Return [X, Y] of the center of cell containing provided text 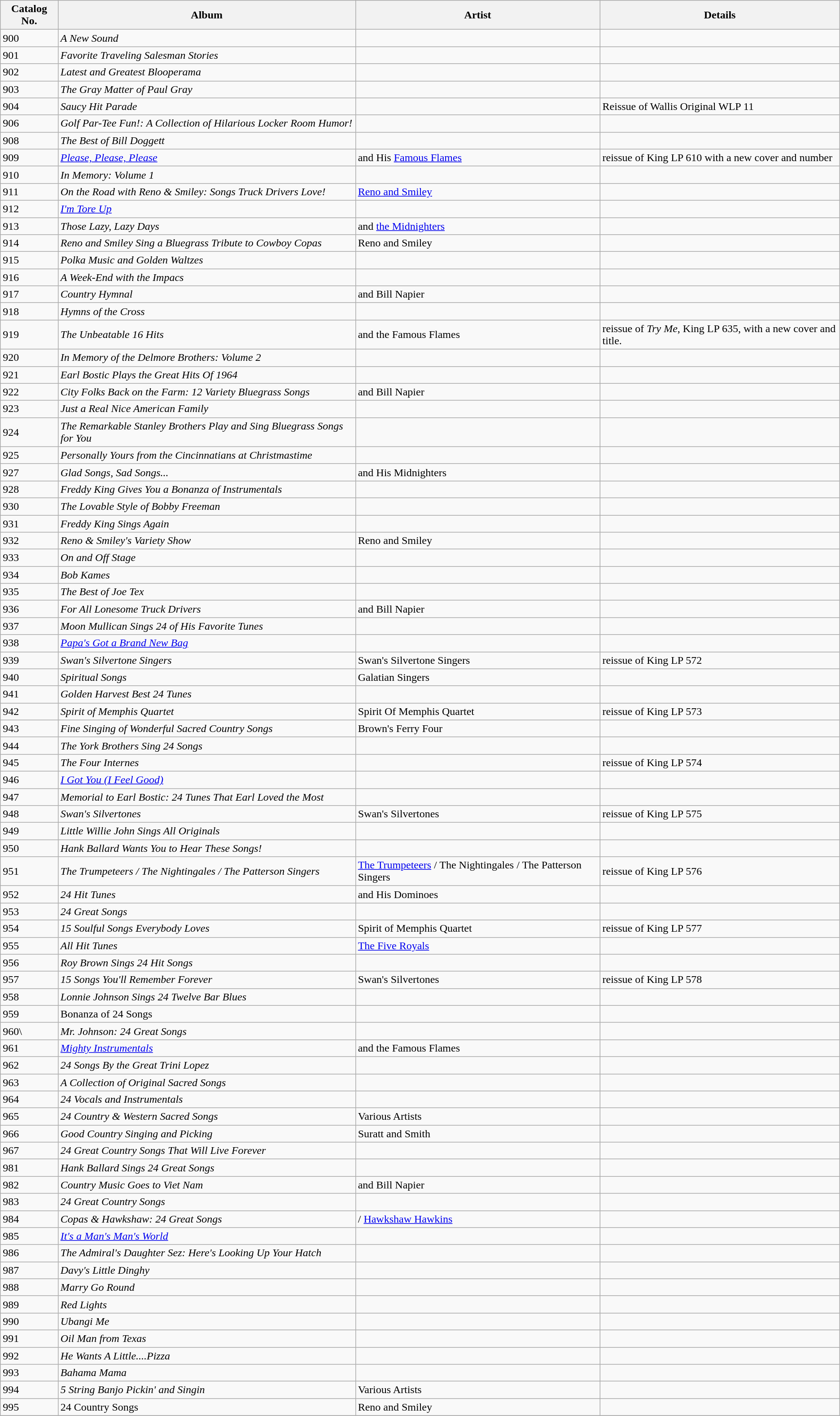
Favorite Traveling Salesman Stories [206, 55]
984 [30, 1219]
959 [30, 1014]
The Lovable Style of Bobby Freeman [206, 506]
991 [30, 1338]
Freddy King Gives You a Bonanza of Instrumentals [206, 489]
902 [30, 72]
Suratt and Smith [477, 1134]
5 String Banjo Pickin' and Singin [206, 1390]
Catalog No. [30, 15]
962 [30, 1065]
946 [30, 780]
The Best of Joe Tex [206, 592]
Papa's Got a Brand New Bag [206, 643]
Memorial to Earl Bostic: 24 Tunes That Earl Loved the Most [206, 797]
957 [30, 980]
15 Soulful Songs Everybody Loves [206, 929]
reissue of King LP 575 [720, 814]
942 [30, 711]
Glad Songs, Sad Songs... [206, 472]
932 [30, 541]
951 [30, 872]
Personally Yours from the Cincinnatians at Christmastime [206, 455]
Reno & Smiley's Variety Show [206, 541]
Marry Go Round [206, 1287]
Copas & Hawkshaw: 24 Great Songs [206, 1219]
960\ [30, 1031]
927 [30, 472]
and the Midnighters [477, 226]
916 [30, 277]
The Best of Bill Doggett [206, 140]
The Five Royals [477, 946]
Oil Man from Texas [206, 1338]
Details [720, 15]
/ Hawkshaw Hawkins [477, 1219]
Just a Real Nice American Family [206, 409]
945 [30, 763]
952 [30, 894]
988 [30, 1287]
and His Midnighters [477, 472]
924 [30, 432]
920 [30, 358]
965 [30, 1117]
Hank Ballard Wants You to Hear These Songs! [206, 848]
912 [30, 209]
958 [30, 997]
949 [30, 831]
911 [30, 192]
994 [30, 1390]
928 [30, 489]
918 [30, 311]
24 Country Songs [206, 1407]
Saucy Hit Parade [206, 106]
Bob Kames [206, 575]
Fine Singing of Wonderful Sacred Country Songs [206, 728]
Roy Brown Sings 24 Hit Songs [206, 963]
Brown's Ferry Four [477, 728]
24 Great Songs [206, 912]
reissue of King LP 578 [720, 980]
900 [30, 38]
In Memory of the Delmore Brothers: Volume 2 [206, 358]
Bonanza of 24 Songs [206, 1014]
931 [30, 524]
The Admiral's Daughter Sez: Here's Looking Up Your Hatch [206, 1253]
The Gray Matter of Paul Gray [206, 89]
941 [30, 694]
The Unbeatable 16 Hits [206, 335]
937 [30, 626]
Artist [477, 15]
Earl Bostic Plays the Great Hits Of 1964 [206, 375]
Please, Please, Please [206, 158]
914 [30, 243]
Mr. Johnson: 24 Great Songs [206, 1031]
Spirit Of Memphis Quartet [477, 711]
Galatian Singers [477, 677]
On the Road with Reno & Smiley: Songs Truck Drivers Love! [206, 192]
and His Famous Flames [477, 158]
915 [30, 260]
983 [30, 1202]
953 [30, 912]
Moon Mullican Sings 24 of His Favorite Tunes [206, 626]
906 [30, 123]
961 [30, 1048]
950 [30, 848]
24 Great Country Songs [206, 1202]
The Remarkable Stanley Brothers Play and Sing Bluegrass Songs for You [206, 432]
910 [30, 175]
Little Willie John Sings All Originals [206, 831]
936 [30, 609]
954 [30, 929]
Latest and Greatest Blooperama [206, 72]
934 [30, 575]
901 [30, 55]
Golden Harvest Best 24 Tunes [206, 694]
Davy's Little Dinghy [206, 1270]
He Wants A Little....Pizza [206, 1356]
919 [30, 335]
I Got You (I Feel Good) [206, 780]
Red Lights [206, 1304]
922 [30, 392]
948 [30, 814]
963 [30, 1082]
993 [30, 1373]
For All Lonesome Truck Drivers [206, 609]
933 [30, 558]
987 [30, 1270]
24 Hit Tunes [206, 894]
935 [30, 592]
Reissue of Wallis Original WLP 11 [720, 106]
Golf Par-Tee Fun!: A Collection of Hilarious Locker Room Humor! [206, 123]
989 [30, 1304]
930 [30, 506]
24 Great Country Songs That Will Live Forever [206, 1151]
921 [30, 375]
938 [30, 643]
909 [30, 158]
908 [30, 140]
In Memory: Volume 1 [206, 175]
944 [30, 745]
A Week-End with the Impacs [206, 277]
reissue of King LP 574 [720, 763]
reissue of Try Me, King LP 635, with a new cover and title. [720, 335]
939 [30, 660]
986 [30, 1253]
Polka Music and Golden Waltzes [206, 260]
Lonnie Johnson Sings 24 Twelve Bar Blues [206, 997]
24 Vocals and Instrumentals [206, 1100]
Good Country Singing and Picking [206, 1134]
967 [30, 1151]
Album [206, 15]
Mighty Instrumentals [206, 1048]
943 [30, 728]
It's a Man's Man's World [206, 1236]
917 [30, 294]
981 [30, 1168]
On and Off Stage [206, 558]
925 [30, 455]
913 [30, 226]
A New Sound [206, 38]
City Folks Back on the Farm: 12 Variety Bluegrass Songs [206, 392]
15 Songs You'll Remember Forever [206, 980]
966 [30, 1134]
24 Country & Western Sacred Songs [206, 1117]
reissue of King LP 577 [720, 929]
Spiritual Songs [206, 677]
990 [30, 1321]
923 [30, 409]
The Four Internes [206, 763]
Those Lazy, Lazy Days [206, 226]
Reno and Smiley Sing a Bluegrass Tribute to Cowboy Copas [206, 243]
995 [30, 1407]
992 [30, 1356]
reissue of King LP 610 with a new cover and number [720, 158]
reissue of King LP 573 [720, 711]
964 [30, 1100]
Bahama Mama [206, 1373]
reissue of King LP 572 [720, 660]
Country Music Goes to Viet Nam [206, 1185]
985 [30, 1236]
All Hit Tunes [206, 946]
I'm Tore Up [206, 209]
940 [30, 677]
A Collection of Original Sacred Songs [206, 1082]
903 [30, 89]
and His Dominoes [477, 894]
Freddy King Sings Again [206, 524]
955 [30, 946]
The York Brothers Sing 24 Songs [206, 745]
Country Hymnal [206, 294]
947 [30, 797]
956 [30, 963]
Ubangi Me [206, 1321]
904 [30, 106]
Hymns of the Cross [206, 311]
982 [30, 1185]
24 Songs By the Great Trini Lopez [206, 1065]
reissue of King LP 576 [720, 872]
Hank Ballard Sings 24 Great Songs [206, 1168]
